Return (X, Y) of the center of cell containing provided text 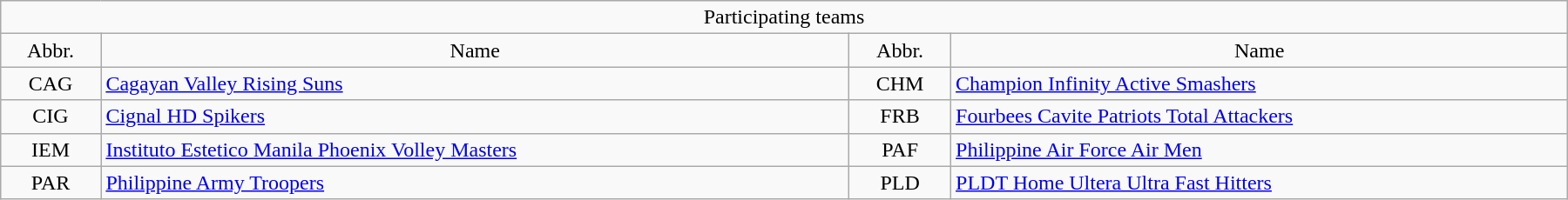
Philippine Army Troopers (476, 183)
CIG (51, 117)
Instituto Estetico Manila Phoenix Volley Masters (476, 150)
FRB (901, 117)
Philippine Air Force Air Men (1260, 150)
IEM (51, 150)
PAR (51, 183)
PAF (901, 150)
Cignal HD Spikers (476, 117)
CAG (51, 83)
PLD (901, 183)
Cagayan Valley Rising Suns (476, 83)
Fourbees Cavite Patriots Total Attackers (1260, 117)
CHM (901, 83)
Participating teams (784, 17)
PLDT Home Ultera Ultra Fast Hitters (1260, 183)
Champion Infinity Active Smashers (1260, 83)
